Scan for the cell matching the given text and deliver its [x, y] coordinate at center. 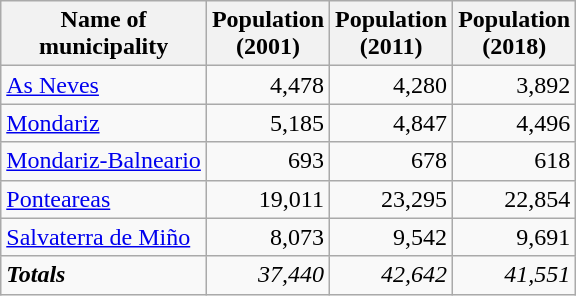
9,691 [514, 237]
41,551 [514, 275]
37,440 [268, 275]
678 [392, 161]
19,011 [268, 199]
4,847 [392, 123]
42,642 [392, 275]
23,295 [392, 199]
Population(2011) [392, 34]
22,854 [514, 199]
5,185 [268, 123]
Ponteareas [104, 199]
As Neves [104, 85]
Totals [104, 275]
Mondariz-Balneario [104, 161]
693 [268, 161]
3,892 [514, 85]
Population(2018) [514, 34]
618 [514, 161]
4,280 [392, 85]
4,496 [514, 123]
Name ofmunicipality [104, 34]
Population(2001) [268, 34]
Mondariz [104, 123]
Salvaterra de Miño [104, 237]
4,478 [268, 85]
9,542 [392, 237]
8,073 [268, 237]
